Capture the cell that displays the provided text and extract its (X, Y) central coordinate. 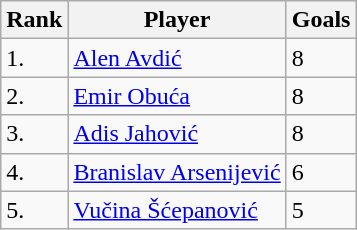
Adis Jahović (177, 134)
Rank (34, 20)
3. (34, 134)
Vučina Šćepanović (177, 210)
6 (321, 172)
2. (34, 96)
5 (321, 210)
Goals (321, 20)
Alen Avdić (177, 58)
4. (34, 172)
1. (34, 58)
Emir Obuća (177, 96)
Branislav Arsenijević (177, 172)
5. (34, 210)
Player (177, 20)
